Identify which cell holds the provided text, then report its [x, y] central coordinate. 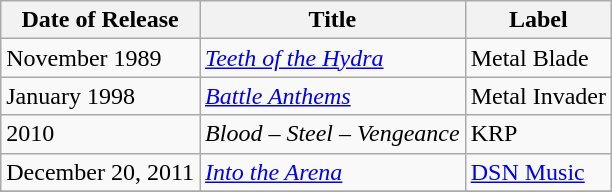
2010 [100, 134]
Label [538, 20]
Metal Blade [538, 58]
Title [333, 20]
December 20, 2011 [100, 172]
Into the Arena [333, 172]
DSN Music [538, 172]
KRP [538, 134]
Battle Anthems [333, 96]
Teeth of the Hydra [333, 58]
Blood – Steel – Vengeance [333, 134]
Metal Invader [538, 96]
January 1998 [100, 96]
November 1989 [100, 58]
Date of Release [100, 20]
